Pinpoint the cell where the given text exists, returning its (X, Y) midpoint coordinate. 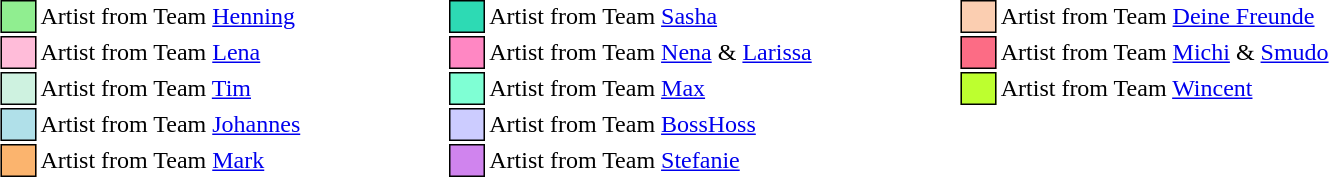
Artist from Team Johannes (170, 124)
Artist from Team Max (650, 88)
Artist from Team Henning (170, 16)
Artist from Team BossHoss (650, 124)
Artist from Team Stefanie (650, 160)
Artist from Team Tim (170, 88)
Artist from Team Nena & Larissa (650, 52)
Artist from Team Lena (170, 52)
Artist from Team Sasha (650, 16)
Artist from Team Mark (170, 160)
